Scan for the cell matching the given text and deliver its (x, y) coordinate at center. 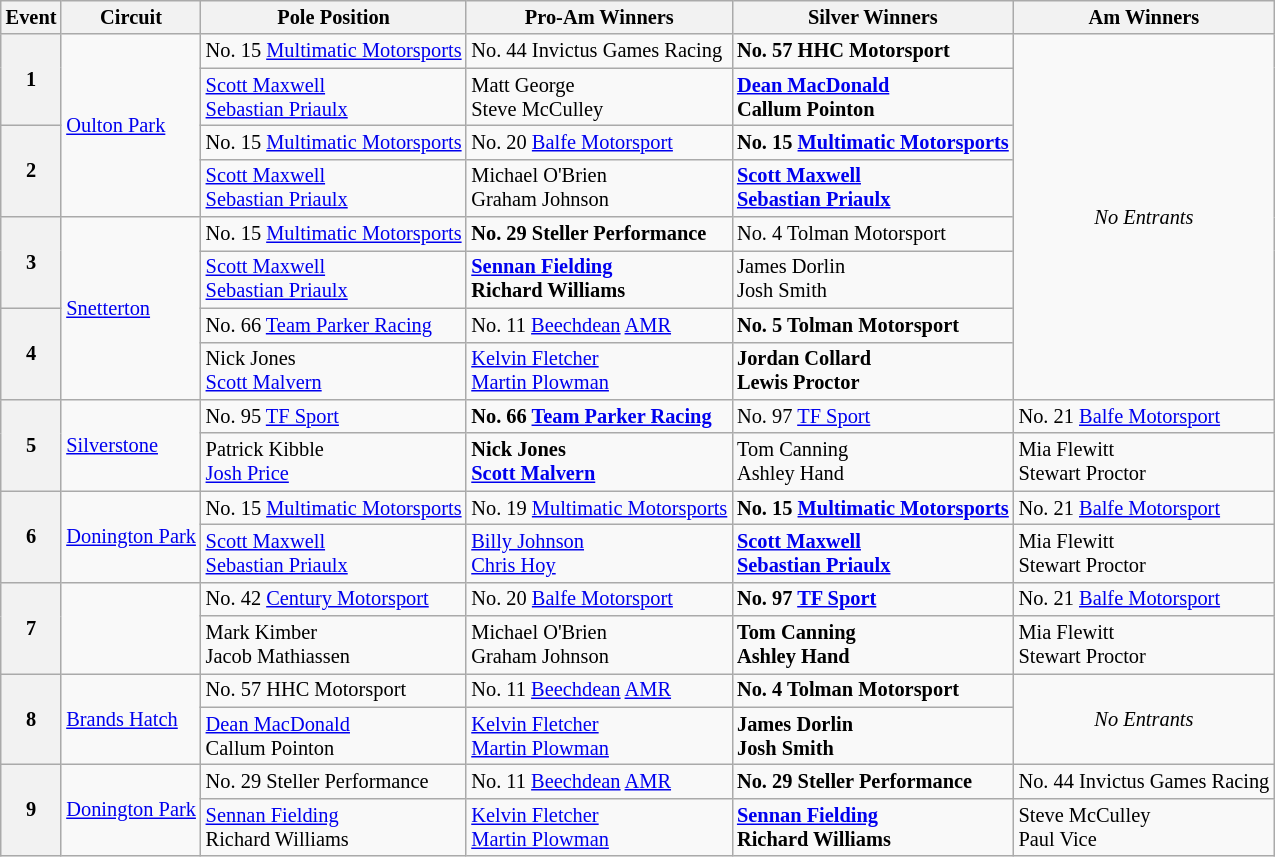
1 (32, 80)
Matt George Steve McCulley (599, 97)
2 (32, 170)
Patrick Kibble Josh Price (334, 462)
8 (32, 718)
Brands Hatch (130, 718)
No. 5 Tolman Motorsport (872, 325)
No. 95 TF Sport (334, 416)
Event (32, 17)
Silverstone (130, 444)
Oulton Park (130, 126)
Billy Johnson Chris Hoy (599, 553)
Jordan Collard Lewis Proctor (872, 371)
No. 42 Century Motorsport (334, 599)
7 (32, 628)
3 (32, 262)
No. 19 Multimatic Motorsports (599, 508)
9 (32, 810)
4 (32, 354)
Mark Kimber Jacob Mathiassen (334, 645)
Am Winners (1144, 17)
Silver Winners (872, 17)
5 (32, 444)
6 (32, 536)
Pole Position (334, 17)
Pro-Am Winners (599, 17)
Steve McCulley Paul Vice (1144, 827)
Snetterton (130, 308)
Circuit (130, 17)
